For the text-containing cell, return its midpoint in (x, y) coordinate format. 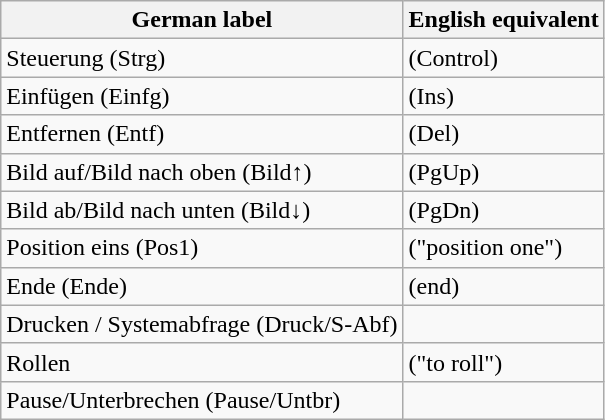
(Del) (504, 134)
Bild auf/Bild nach oben (Bild↑) (202, 172)
(end) (504, 286)
Ende (Ende) (202, 286)
Rollen (202, 362)
Einfügen (Einfg) (202, 96)
Entfernen (Entf) (202, 134)
(PgDn) (504, 210)
(Ins) (504, 96)
Bild ab/Bild nach unten (Bild↓) (202, 210)
Steuerung (Strg) (202, 58)
Pause/Unterbrechen (Pause/Untbr) (202, 400)
Drucken / Systemabfrage (Druck/S-Abf) (202, 324)
(PgUp) (504, 172)
English equivalent (504, 20)
Position eins (Pos1) (202, 248)
("to roll") (504, 362)
German label (202, 20)
(Control) (504, 58)
("position one") (504, 248)
